Pinpoint the cell where the given text exists, returning its (X, Y) midpoint coordinate. 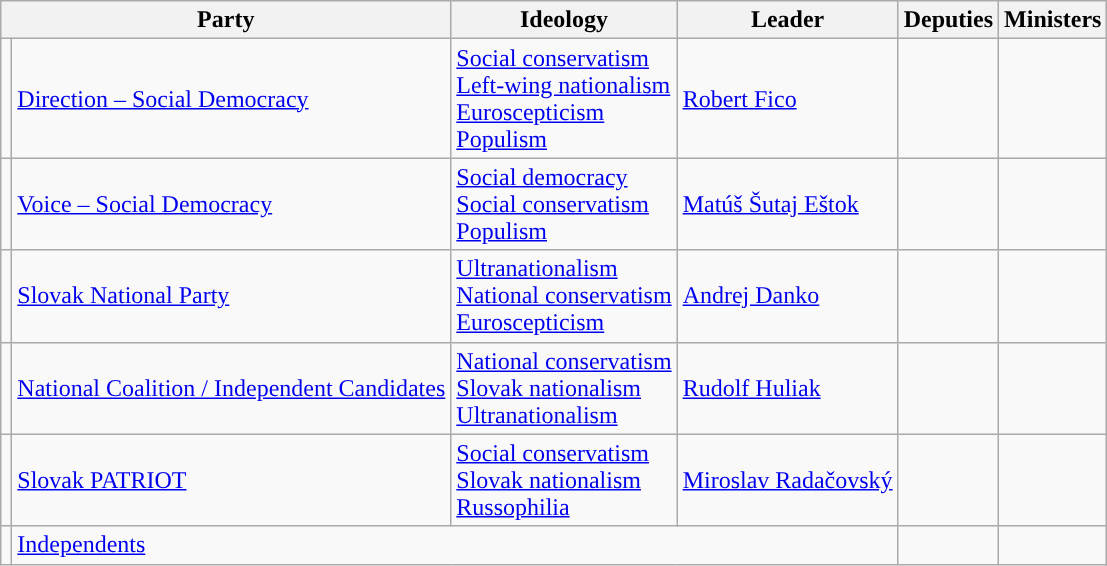
Social democracySocial conservatismPopulism (564, 204)
National conservatismSlovak nationalismUltranationalism (564, 388)
Robert Fico (788, 98)
Ideology (564, 20)
Miroslav Radačovský (788, 480)
Social conservatismLeft-wing nationalismEuroscepticismPopulism (564, 98)
Slovak PATRIOT (232, 480)
Party (226, 20)
Slovak National Party (232, 296)
Voice – Social Democracy (232, 204)
Ministers (1053, 20)
UltranationalismNational conservatismEuroscepticism (564, 296)
National Coalition / Independent Candidates (232, 388)
Direction – Social Democracy (232, 98)
Deputies (948, 20)
Social conservatismSlovak nationalismRussophilia (564, 480)
Rudolf Huliak (788, 388)
Independents (455, 545)
Leader (788, 20)
Matúš Šutaj Eštok (788, 204)
Andrej Danko (788, 296)
